Identify which cell holds the provided text, then report its (x, y) central coordinate. 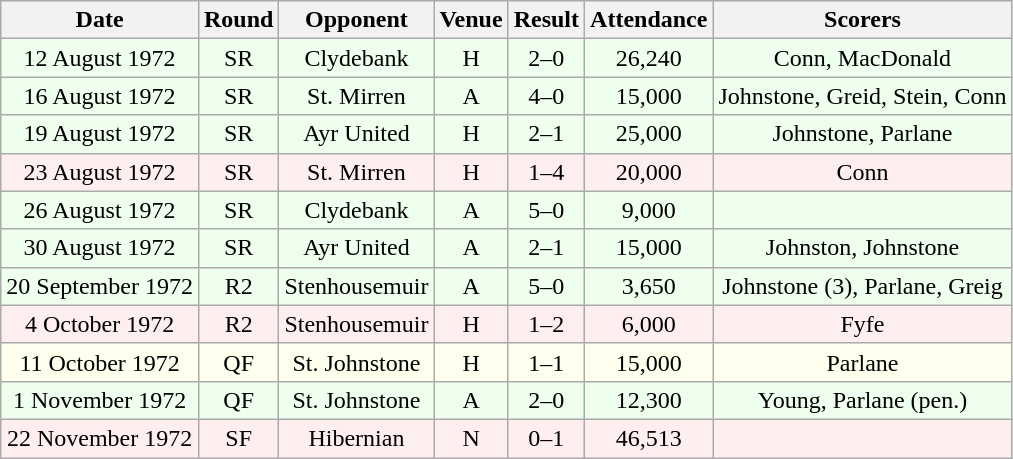
4 October 1972 (100, 324)
23 August 1972 (100, 172)
4–0 (546, 96)
Johnstone, Greid, Stein, Conn (862, 96)
Opponent (356, 20)
1 November 1972 (100, 400)
Hibernian (356, 438)
Result (546, 20)
Johnstone, Parlane (862, 134)
26 August 1972 (100, 210)
19 August 1972 (100, 134)
Johnstone (3), Parlane, Greig (862, 286)
20 September 1972 (100, 286)
12 August 1972 (100, 58)
Attendance (649, 20)
30 August 1972 (100, 248)
9,000 (649, 210)
46,513 (649, 438)
Johnston, Johnstone (862, 248)
Venue (471, 20)
6,000 (649, 324)
Round (238, 20)
0–1 (546, 438)
Parlane (862, 362)
Young, Parlane (pen.) (862, 400)
1–1 (546, 362)
Fyfe (862, 324)
12,300 (649, 400)
N (471, 438)
Scorers (862, 20)
20,000 (649, 172)
1–4 (546, 172)
11 October 1972 (100, 362)
22 November 1972 (100, 438)
1–2 (546, 324)
Date (100, 20)
25,000 (649, 134)
Conn (862, 172)
SF (238, 438)
3,650 (649, 286)
Conn, MacDonald (862, 58)
26,240 (649, 58)
16 August 1972 (100, 96)
